Capture the cell that displays the provided text and extract its (x, y) central coordinate. 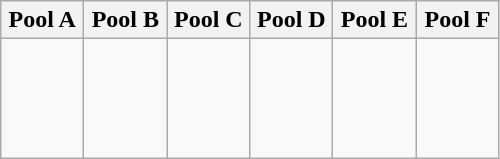
Pool F (458, 20)
Pool D (292, 20)
Pool C (208, 20)
Pool B (126, 20)
Pool A (42, 20)
Pool E (374, 20)
